Pinpoint the cell where the given text exists, returning its (x, y) midpoint coordinate. 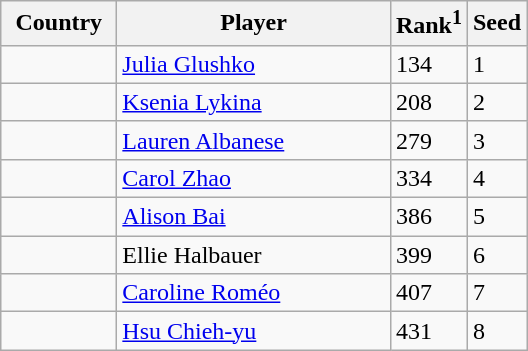
Caroline Roméo (254, 293)
4 (496, 178)
Lauren Albanese (254, 140)
6 (496, 255)
134 (428, 64)
386 (428, 217)
407 (428, 293)
208 (428, 102)
399 (428, 255)
3 (496, 140)
431 (428, 331)
Hsu Chieh-yu (254, 331)
Country (59, 24)
8 (496, 331)
Alison Bai (254, 217)
2 (496, 102)
5 (496, 217)
Ellie Halbauer (254, 255)
Rank1 (428, 24)
Julia Glushko (254, 64)
334 (428, 178)
7 (496, 293)
Seed (496, 24)
279 (428, 140)
1 (496, 64)
Player (254, 24)
Carol Zhao (254, 178)
Ksenia Lykina (254, 102)
